For the text-containing cell, return its midpoint in (X, Y) coordinate format. 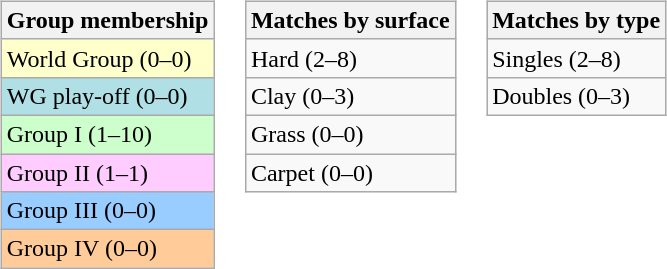
Singles (2–8) (576, 58)
Group IV (0–0) (108, 249)
Hard (2–8) (350, 58)
Group membership (108, 20)
Grass (0–0) (350, 134)
Doubles (0–3) (576, 96)
Carpet (0–0) (350, 173)
Group III (0–0) (108, 211)
Matches by surface (350, 20)
World Group (0–0) (108, 58)
WG play-off (0–0) (108, 96)
Matches by type (576, 20)
Group II (1–1) (108, 173)
Clay (0–3) (350, 96)
Group I (1–10) (108, 134)
